Detect which cell encompasses the target text, then output its [X, Y] center coordinate. 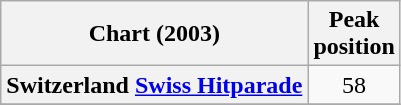
Peakposition [354, 34]
58 [354, 85]
Switzerland Swiss Hitparade [154, 85]
Chart (2003) [154, 34]
